Return (x, y) of the center of cell containing provided text 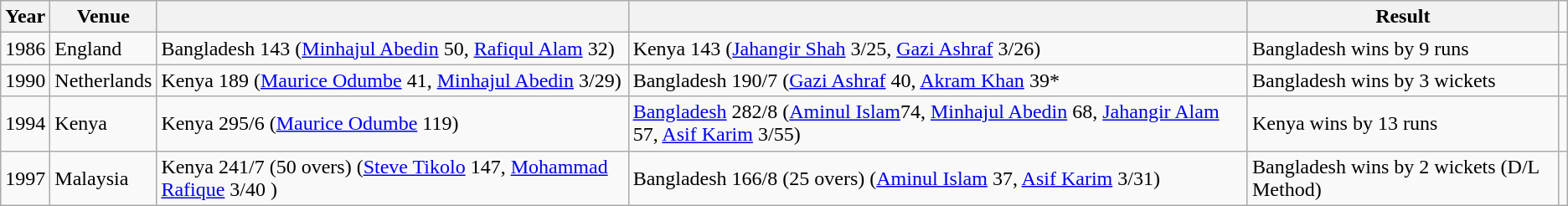
Venue (104, 17)
Bangladesh 190/7 (Gazi Ashraf 40, Akram Khan 39* (938, 80)
Kenya 241/7 (50 overs) (Steve Tikolo 147, Mohammad Rafique 3/40 ) (392, 178)
Malaysia (104, 178)
Bangladesh wins by 9 runs (1402, 49)
Kenya wins by 13 runs (1402, 124)
Bangladesh 143 (Minhajul Abedin 50, Rafiqul Alam 32) (392, 49)
Result (1402, 17)
1986 (25, 49)
Kenya 143 (Jahangir Shah 3/25, Gazi Ashraf 3/26) (938, 49)
Kenya 189 (Maurice Odumbe 41, Minhajul Abedin 3/29) (392, 80)
Year (25, 17)
Bangladesh 166/8 (25 overs) (Aminul Islam 37, Asif Karim 3/31) (938, 178)
1990 (25, 80)
Bangladesh wins by 3 wickets (1402, 80)
Netherlands (104, 80)
Kenya (104, 124)
Kenya 295/6 (Maurice Odumbe 119) (392, 124)
Bangladesh wins by 2 wickets (D/L Method) (1402, 178)
1994 (25, 124)
Bangladesh 282/8 (Aminul Islam74, Minhajul Abedin 68, Jahangir Alam 57, Asif Karim 3/55) (938, 124)
England (104, 49)
1997 (25, 178)
